Return the (X, Y) coordinate for the center point of the cell that contains the specified text.  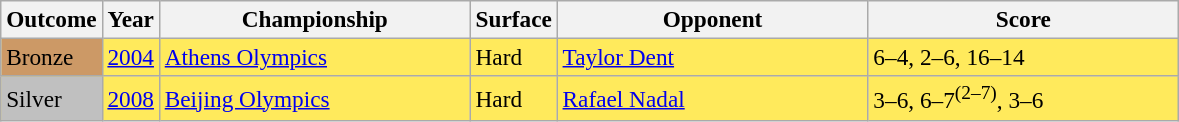
Beijing Olympics (314, 98)
Bronze (52, 57)
Year (130, 19)
Rafael Nadal (712, 98)
2004 (130, 57)
6–4, 2–6, 16–14 (1024, 57)
Championship (314, 19)
Taylor Dent (712, 57)
Opponent (712, 19)
Score (1024, 19)
3–6, 6–7(2–7), 3–6 (1024, 98)
Athens Olympics (314, 57)
Surface (514, 19)
2008 (130, 98)
Outcome (52, 19)
Silver (52, 98)
